Capture the cell that displays the provided text and extract its (X, Y) central coordinate. 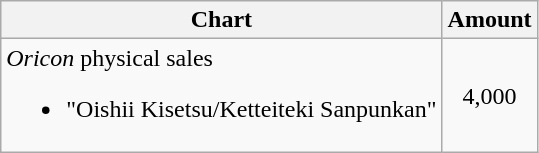
Chart (222, 20)
Oricon physical sales"Oishii Kisetsu/Ketteiteki Sanpunkan" (222, 96)
Amount (490, 20)
4,000 (490, 96)
